Detect which cell encompasses the target text, then output its (X, Y) center coordinate. 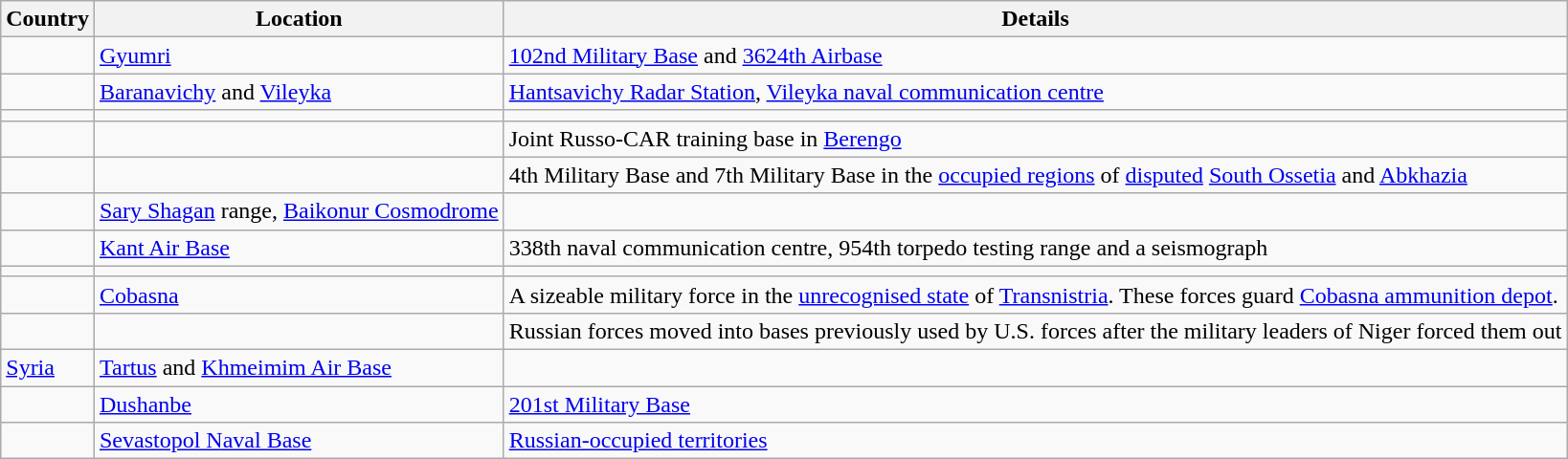
Russian-occupied territories (1036, 441)
Dushanbe (299, 404)
Sary Shagan range, Baikonur Cosmodrome (299, 211)
Details (1036, 19)
4th Military Base and 7th Military Base in the occupied regions of disputed South Ossetia and Abkhazia (1036, 175)
Hantsavichy Radar Station, Vileyka naval communication centre (1036, 92)
Cobasna (299, 295)
102nd Military Base and 3624th Airbase (1036, 55)
Location (299, 19)
Country (48, 19)
338th naval communication centre, 954th torpedo testing range and a seismograph (1036, 248)
Joint Russo-CAR training base in Berengo (1036, 139)
Tartus and Khmeimim Air Base (299, 367)
201st Military Base (1036, 404)
A sizeable military force in the unrecognised state of Transnistria. These forces guard Cobasna ammunition depot. (1036, 295)
Sevastopol Naval Base (299, 441)
Baranavichy and Vileyka (299, 92)
Kant Air Base (299, 248)
Gyumri (299, 55)
Syria (48, 367)
Russian forces moved into bases previously used by U.S. forces after the military leaders of Niger forced them out (1036, 331)
